Detect which cell encompasses the target text, then output its (x, y) center coordinate. 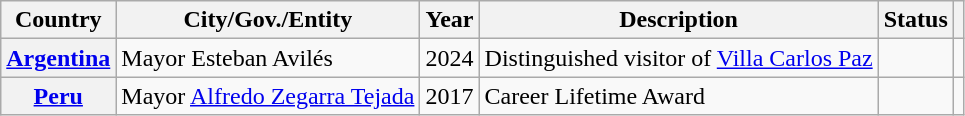
Argentina (58, 58)
Status (916, 20)
2024 (450, 58)
Description (678, 20)
Distinguished visitor of Villa Carlos Paz (678, 58)
2017 (450, 96)
Mayor Esteban Avilés (268, 58)
City/Gov./Entity (268, 20)
Mayor Alfredo Zegarra Tejada (268, 96)
Career Lifetime Award (678, 96)
Peru (58, 96)
Year (450, 20)
Country (58, 20)
